From the cell containing the given text, extract its center point as [X, Y] coordinate. 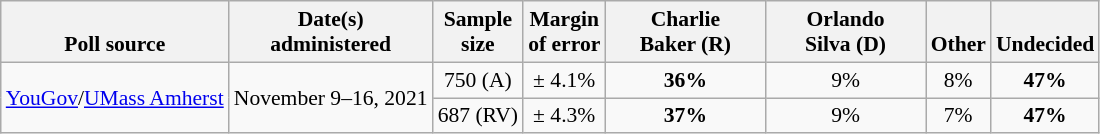
± 4.3% [564, 116]
750 (A) [478, 80]
OrlandoSilva (D) [845, 32]
November 9–16, 2021 [331, 98]
Undecided [1045, 32]
8% [958, 80]
Marginof error [564, 32]
Poll source [115, 32]
YouGov/UMass Amherst [115, 98]
Date(s)administered [331, 32]
36% [685, 80]
37% [685, 116]
Samplesize [478, 32]
687 (RV) [478, 116]
CharlieBaker (R) [685, 32]
Other [958, 32]
7% [958, 116]
± 4.1% [564, 80]
